For the text-containing cell, return its midpoint in [x, y] coordinate format. 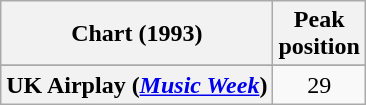
UK Airplay (Music Week) [137, 85]
Peakposition [319, 34]
Chart (1993) [137, 34]
29 [319, 85]
